For the text-containing cell, return its midpoint in (X, Y) coordinate format. 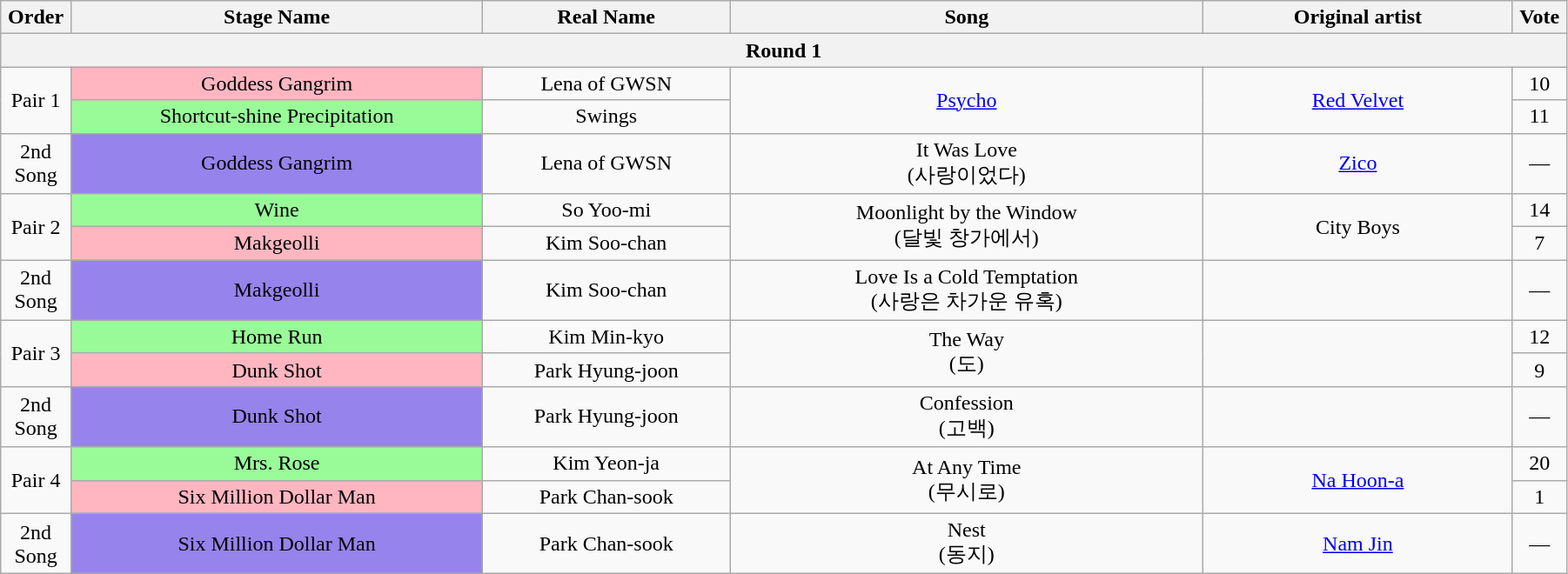
Moonlight by the Window(달빛 창가에서) (967, 227)
Pair 3 (37, 353)
Mrs. Rose (277, 464)
Stage Name (277, 17)
Nam Jin (1357, 544)
Song (967, 17)
1 (1540, 497)
Psycho (967, 100)
Wine (277, 210)
11 (1540, 117)
Red Velvet (1357, 100)
Round 1 (784, 50)
Real Name (606, 17)
The Way(도) (967, 353)
Pair 4 (37, 480)
20 (1540, 464)
Confession(고백) (967, 417)
Home Run (277, 337)
Nest(동지) (967, 544)
14 (1540, 210)
Kim Yeon-ja (606, 464)
So Yoo-mi (606, 210)
Vote (1540, 17)
It Was Love(사랑이었다) (967, 164)
Kim Min-kyo (606, 337)
Pair 2 (37, 227)
Pair 1 (37, 100)
7 (1540, 244)
Zico (1357, 164)
12 (1540, 337)
Na Hoon-a (1357, 480)
10 (1540, 83)
Swings (606, 117)
Shortcut-shine Precipitation (277, 117)
Order (37, 17)
At Any Time(무시로) (967, 480)
Love Is a Cold Temptation(사랑은 차가운 유혹) (967, 290)
City Boys (1357, 227)
9 (1540, 370)
Original artist (1357, 17)
